Locate the cell with the specified text and output its (x, y) center coordinate. 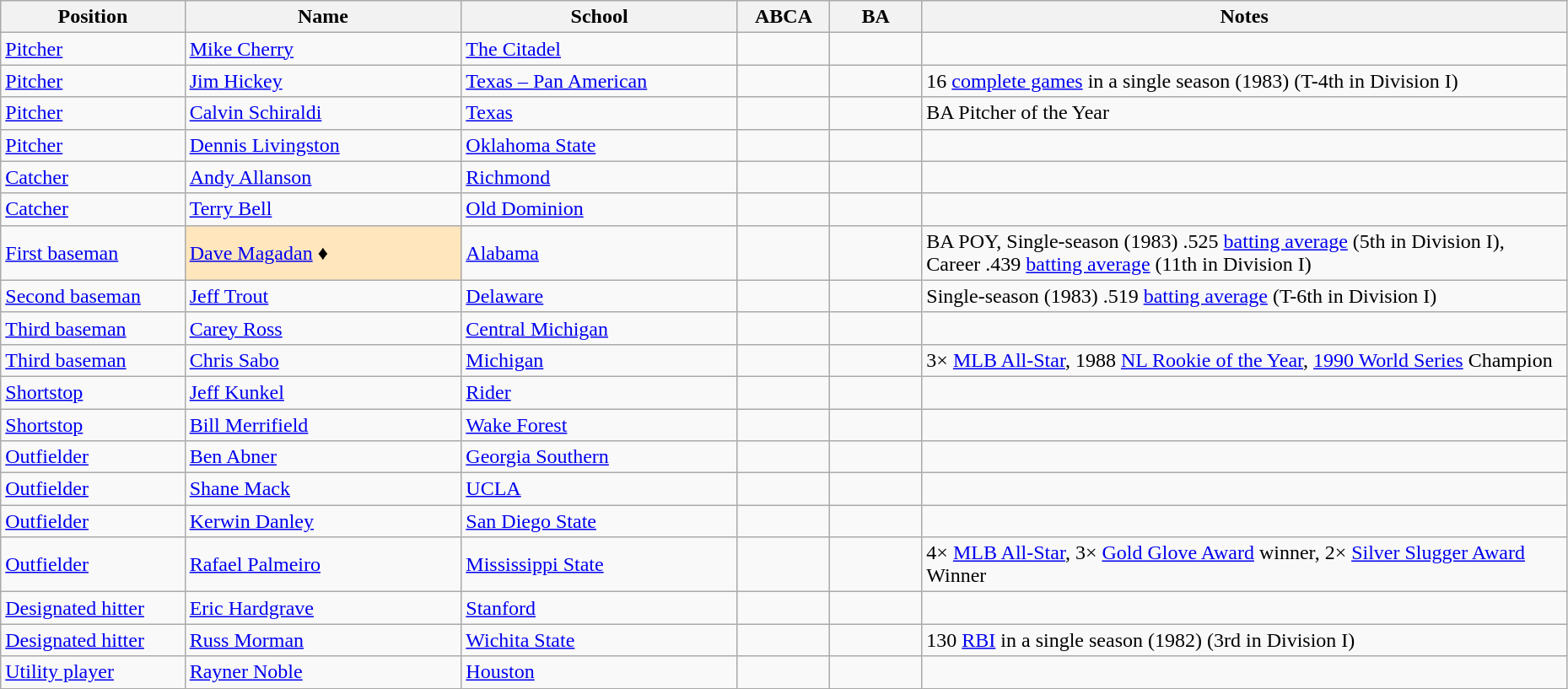
Jeff Kunkel (323, 392)
Richmond (600, 177)
School (600, 17)
Calvin Schiraldi (323, 113)
Georgia Southern (600, 457)
Mike Cherry (323, 49)
Single-season (1983) .519 batting average (T-6th in Division I) (1245, 296)
Second baseman (93, 296)
Chris Sabo (323, 360)
Stanford (600, 608)
Carey Ross (323, 328)
Alabama (600, 253)
Bill Merrifield (323, 424)
Rafael Palmeiro (323, 565)
Position (93, 17)
Jeff Trout (323, 296)
Dave Magadan ♦ (323, 253)
Old Dominion (600, 209)
Wake Forest (600, 424)
Utility player (93, 672)
Andy Allanson (323, 177)
Oklahoma State (600, 145)
Kerwin Danley (323, 521)
Ben Abner (323, 457)
Houston (600, 672)
Texas – Pan American (600, 81)
Eric Hardgrave (323, 608)
ABCA (783, 17)
130 RBI in a single season (1982) (3rd in Division I) (1245, 640)
The Citadel (600, 49)
San Diego State (600, 521)
Michigan (600, 360)
Dennis Livingston (323, 145)
BA POY, Single-season (1983) .525 batting average (5th in Division I), Career .439 batting average (11th in Division I) (1245, 253)
UCLA (600, 489)
BA (876, 17)
Texas (600, 113)
Terry Bell (323, 209)
Shane Mack (323, 489)
Rayner Noble (323, 672)
Rider (600, 392)
Central Michigan (600, 328)
Wichita State (600, 640)
Name (323, 17)
Russ Morman (323, 640)
3× MLB All-Star, 1988 NL Rookie of the Year, 1990 World Series Champion (1245, 360)
16 complete games in a single season (1983) (T-4th in Division I) (1245, 81)
Delaware (600, 296)
Notes (1245, 17)
Mississippi State (600, 565)
4× MLB All-Star, 3× Gold Glove Award winner, 2× Silver Slugger Award Winner (1245, 565)
Jim Hickey (323, 81)
First baseman (93, 253)
BA Pitcher of the Year (1245, 113)
